Search for the cell housing the specified text and yield its (X, Y) center coordinate. 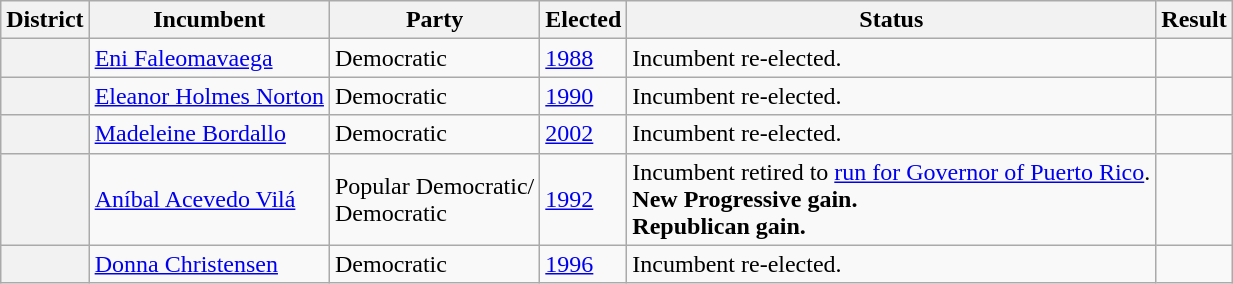
Incumbent retired to run for Governor of Puerto Rico.New Progressive gain.Republican gain. (892, 199)
Result (1194, 20)
1996 (584, 264)
Donna Christensen (209, 264)
Eleanor Holmes Norton (209, 96)
1992 (584, 199)
Madeleine Bordallo (209, 134)
1990 (584, 96)
Popular Democratic/Democratic (434, 199)
1988 (584, 58)
Status (892, 20)
Elected (584, 20)
2002 (584, 134)
Aníbal Acevedo Vilá (209, 199)
District (45, 20)
Incumbent (209, 20)
Eni Faleomavaega (209, 58)
Party (434, 20)
